Search for the cell housing the specified text and yield its (X, Y) center coordinate. 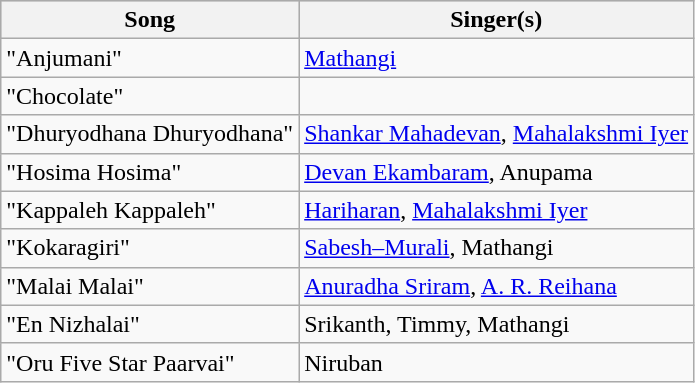
Anuradha Sriram, A. R. Reihana (496, 286)
"Anjumani" (150, 58)
Mathangi (496, 58)
"Chocolate" (150, 96)
Hariharan, Mahalakshmi Iyer (496, 210)
"Hosima Hosima" (150, 172)
Singer(s) (496, 20)
Shankar Mahadevan, Mahalakshmi Iyer (496, 134)
"Kappaleh Kappaleh" (150, 210)
"En Nizhalai" (150, 324)
"Dhuryodhana Dhuryodhana" (150, 134)
"Kokaragiri" (150, 248)
Srikanth, Timmy, Mathangi (496, 324)
"Oru Five Star Paarvai" (150, 362)
Devan Ekambaram, Anupama (496, 172)
Song (150, 20)
"Malai Malai" (150, 286)
Niruban (496, 362)
Sabesh–Murali, Mathangi (496, 248)
